From the cell containing the given text, extract its center point as (X, Y) coordinate. 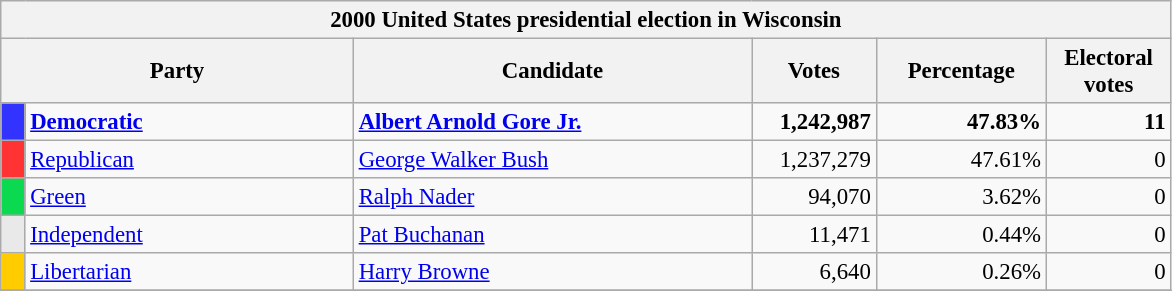
0.44% (961, 235)
1,242,987 (814, 122)
Democratic (189, 122)
Albert Arnold Gore Jr. (552, 122)
1,237,279 (814, 160)
94,070 (814, 197)
Independent (189, 235)
Pat Buchanan (552, 235)
Votes (814, 72)
Party (178, 72)
Republican (189, 160)
47.61% (961, 160)
11,471 (814, 235)
Ralph Nader (552, 197)
47.83% (961, 122)
3.62% (961, 197)
George Walker Bush (552, 160)
Candidate (552, 72)
11 (1108, 122)
2000 United States presidential election in Wisconsin (586, 20)
Percentage (961, 72)
Green (189, 197)
Electoral votes (1108, 72)
